Return (X, Y) of the center of cell containing provided text 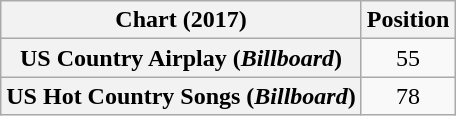
Position (408, 20)
US Hot Country Songs (Billboard) (181, 96)
Chart (2017) (181, 20)
78 (408, 96)
US Country Airplay (Billboard) (181, 58)
55 (408, 58)
